Locate the cell with the specified text and output its [X, Y] center coordinate. 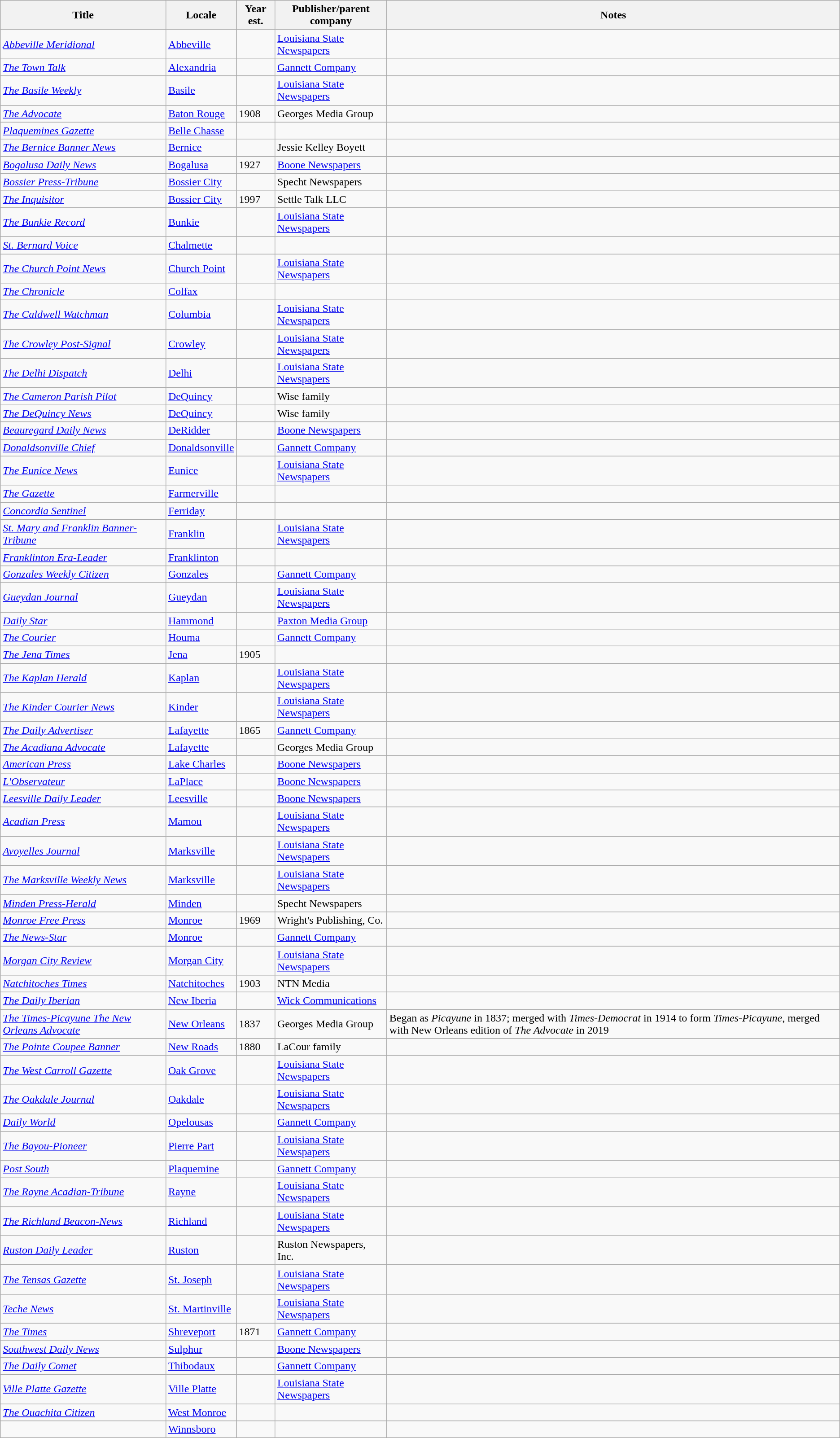
Paxton Media Group [331, 621]
Delhi [201, 373]
The Gazette [83, 494]
Natchitoches [201, 984]
Church Point [201, 268]
Daily Star [83, 621]
Wick Communications [331, 1001]
The Jena Times [83, 655]
St. Mary and Franklin Banner-Tribune [83, 534]
The Delhi Dispatch [83, 373]
Thibodaux [201, 1366]
Minden [201, 903]
Monroe Free Press [83, 920]
Gonzales Weekly Citizen [83, 574]
Settle Talk LLC [331, 199]
Bunkie [201, 222]
1908 [256, 114]
Eunice [201, 470]
Southwest Daily News [83, 1349]
The Cameron Parish Pilot [83, 396]
American Press [83, 764]
Began as Picayune in 1837; merged with Times-Democrat in 1914 to form Times-Picayune, merged with New Orleans edition of The Advocate in 2019 [613, 1024]
Alexandria [201, 67]
Mamou [201, 821]
Ville Platte Gazette [83, 1390]
Leesville [201, 798]
The Times-Picayune The New Orleans Advocate [83, 1024]
Beauregard Daily News [83, 430]
Farmerville [201, 494]
Winnsboro [201, 1429]
Bernice [201, 148]
Abbeville Meridional [83, 44]
Basile [201, 91]
1903 [256, 984]
DeRidder [201, 430]
1837 [256, 1024]
Sulphur [201, 1349]
LaCour family [331, 1047]
1871 [256, 1332]
The Bernice Banner News [83, 148]
Bogalusa Daily News [83, 165]
1880 [256, 1047]
Shreveport [201, 1332]
Leesville Daily Leader [83, 798]
The Church Point News [83, 268]
St. Martinville [201, 1309]
Donaldsonville [201, 447]
Jena [201, 655]
Franklin [201, 534]
The Crowley Post-Signal [83, 344]
Morgan City [201, 960]
The Town Talk [83, 67]
St. Bernard Voice [83, 245]
Avoyelles Journal [83, 851]
The Richland Beacon-News [83, 1221]
Hammond [201, 621]
Publisher/parent company [331, 15]
NTN Media [331, 984]
Post South [83, 1169]
Daily World [83, 1122]
Ferriday [201, 511]
The Basile Weekly [83, 91]
Acadian Press [83, 821]
Ruston [201, 1250]
Rayne [201, 1192]
The Eunice News [83, 470]
The Bayou-Pioneer [83, 1145]
The Advocate [83, 114]
Gueydan [201, 597]
1927 [256, 165]
Richland [201, 1221]
The Marksville Weekly News [83, 880]
The West Carroll Gazette [83, 1070]
The Bunkie Record [83, 222]
Morgan City Review [83, 960]
Houma [201, 638]
The Caldwell Watchman [83, 315]
Oakdale [201, 1100]
Baton Rouge [201, 114]
LaPlace [201, 781]
Kinder [201, 707]
The Inquisitor [83, 199]
Ville Platte [201, 1390]
The Daily Advertiser [83, 730]
1865 [256, 730]
1905 [256, 655]
Notes [613, 15]
Franklinton Era-Leader [83, 557]
Lake Charles [201, 764]
Jessie Kelley Boyett [331, 148]
The Ouachita Citizen [83, 1412]
The Kaplan Herald [83, 678]
Belle Chasse [201, 131]
The Oakdale Journal [83, 1100]
1969 [256, 920]
The Times [83, 1332]
L'Observateur [83, 781]
Plaquemines Gazette [83, 131]
Ruston Daily Leader [83, 1250]
Wright's Publishing, Co. [331, 920]
West Monroe [201, 1412]
The Chronicle [83, 292]
Bossier Press-Tribune [83, 182]
Bogalusa [201, 165]
Year est. [256, 15]
Ruston Newspapers, Inc. [331, 1250]
The Tensas Gazette [83, 1279]
Abbeville [201, 44]
Gonzales [201, 574]
The Kinder Courier News [83, 707]
New Roads [201, 1047]
The Daily Comet [83, 1366]
Crowley [201, 344]
The Rayne Acadian-Tribune [83, 1192]
Plaquemine [201, 1169]
The News-Star [83, 937]
Gueydan Journal [83, 597]
Colfax [201, 292]
Natchitoches Times [83, 984]
Columbia [201, 315]
Oak Grove [201, 1070]
The Acadiana Advocate [83, 747]
Kaplan [201, 678]
New Iberia [201, 1001]
Franklinton [201, 557]
Pierre Part [201, 1145]
The DeQuincy News [83, 413]
Locale [201, 15]
Teche News [83, 1309]
The Daily Iberian [83, 1001]
Donaldsonville Chief [83, 447]
The Pointe Coupee Banner [83, 1047]
Chalmette [201, 245]
Title [83, 15]
St. Joseph [201, 1279]
Concordia Sentinel [83, 511]
Minden Press-Herald [83, 903]
The Courier [83, 638]
Opelousas [201, 1122]
New Orleans [201, 1024]
1997 [256, 199]
